Pinpoint the cell where the given text exists, returning its (x, y) midpoint coordinate. 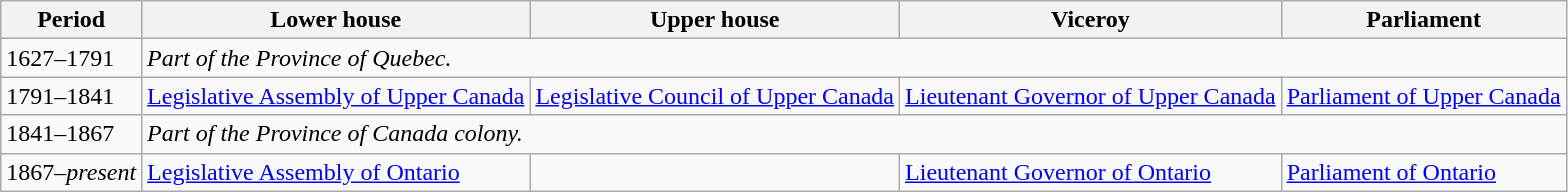
Part of the Province of Canada colony. (854, 134)
Parliament of Ontario (1424, 172)
1627–1791 (72, 58)
1867–present (72, 172)
Viceroy (1091, 20)
1841–1867 (72, 134)
Parliament (1424, 20)
Legislative Assembly of Ontario (336, 172)
Period (72, 20)
Parliament of Upper Canada (1424, 96)
Part of the Province of Quebec. (854, 58)
Lieutenant Governor of Ontario (1091, 172)
Lieutenant Governor of Upper Canada (1091, 96)
Lower house (336, 20)
1791–1841 (72, 96)
Upper house (715, 20)
Legislative Council of Upper Canada (715, 96)
Legislative Assembly of Upper Canada (336, 96)
